Find where the given text appears and provide that cell's center as [x, y] coordinate. 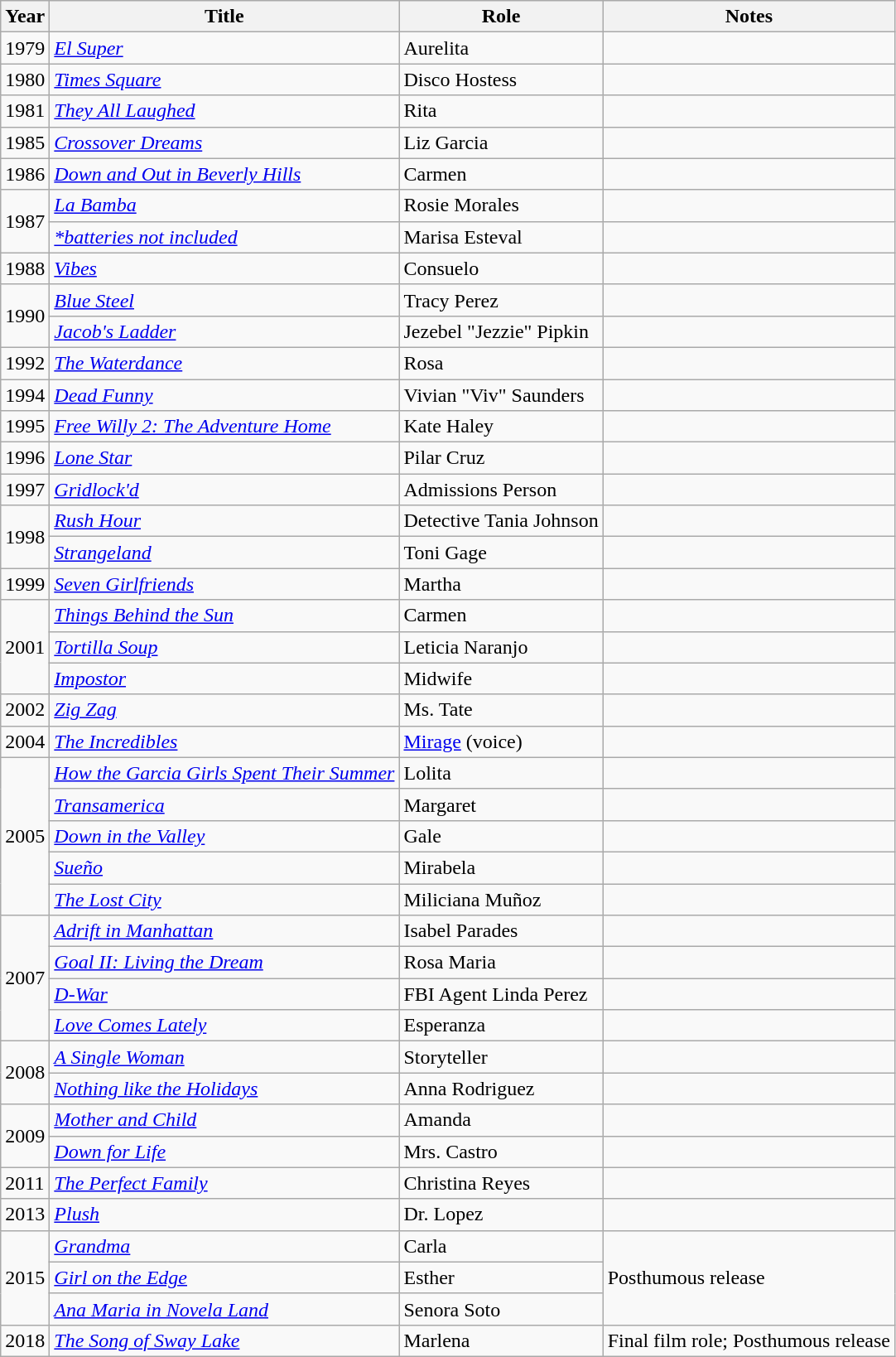
The Lost City [224, 899]
How the Garcia Girls Spent Their Summer [224, 773]
Disco Hostess [501, 80]
The Perfect Family [224, 1183]
Mirage (voice) [501, 741]
Free Willy 2: The Adventure Home [224, 427]
Role [501, 17]
Down for Life [224, 1152]
2001 [25, 647]
*batteries not included [224, 237]
La Bamba [224, 205]
Mother and Child [224, 1120]
1988 [25, 268]
Vibes [224, 268]
Lone Star [224, 458]
Times Square [224, 80]
2002 [25, 710]
Admissions Person [501, 490]
The Song of Sway Lake [224, 1340]
Jezebel "Jezzie" Pipkin [501, 331]
Rosa Maria [501, 963]
Kate Haley [501, 427]
Posthumous release [749, 1277]
Marlena [501, 1340]
Liz Garcia [501, 142]
Dead Funny [224, 395]
Lolita [501, 773]
Midwife [501, 678]
Down in the Valley [224, 836]
2018 [25, 1340]
Isabel Parades [501, 931]
Ms. Tate [501, 710]
Rosa [501, 363]
Love Comes Lately [224, 1026]
Rush Hour [224, 521]
2005 [25, 836]
2009 [25, 1136]
The Waterdance [224, 363]
Seven Girlfriends [224, 584]
1998 [25, 537]
1995 [25, 427]
1997 [25, 490]
Girl on the Edge [224, 1277]
Senora Soto [501, 1309]
Carla [501, 1246]
1980 [25, 80]
They All Laughed [224, 111]
Ana Maria in Novela Land [224, 1309]
1981 [25, 111]
Amanda [501, 1120]
Storyteller [501, 1057]
Consuelo [501, 268]
Tracy Perez [501, 300]
Miliciana Muñoz [501, 899]
Margaret [501, 804]
D-War [224, 994]
2013 [25, 1215]
Nothing like the Holidays [224, 1089]
FBI Agent Linda Perez [501, 994]
Zig Zag [224, 710]
Strangeland [224, 553]
2015 [25, 1277]
Martha [501, 584]
Sueño [224, 867]
Things Behind the Sun [224, 616]
1992 [25, 363]
Anna Rodriguez [501, 1089]
1999 [25, 584]
1996 [25, 458]
Vivian "Viv" Saunders [501, 395]
Plush [224, 1215]
Esther [501, 1277]
Goal II: Living the Dream [224, 963]
Leticia Naranjo [501, 647]
2007 [25, 978]
Notes [749, 17]
2004 [25, 741]
1994 [25, 395]
Gridlock'd [224, 490]
Mrs. Castro [501, 1152]
Christina Reyes [501, 1183]
Detective Tania Johnson [501, 521]
El Super [224, 48]
Adrift in Manhattan [224, 931]
2011 [25, 1183]
Grandma [224, 1246]
1985 [25, 142]
Marisa Esteval [501, 237]
1979 [25, 48]
Rosie Morales [501, 205]
The Incredibles [224, 741]
Esperanza [501, 1026]
Gale [501, 836]
1987 [25, 221]
Blue Steel [224, 300]
Aurelita [501, 48]
Mirabela [501, 867]
Title [224, 17]
Tortilla Soup [224, 647]
Down and Out in Beverly Hills [224, 174]
1990 [25, 316]
2008 [25, 1073]
Rita [501, 111]
Crossover Dreams [224, 142]
A Single Woman [224, 1057]
1986 [25, 174]
Toni Gage [501, 553]
Final film role; Posthumous release [749, 1340]
Pilar Cruz [501, 458]
Dr. Lopez [501, 1215]
Year [25, 17]
Impostor [224, 678]
Jacob's Ladder [224, 331]
Transamerica [224, 804]
